Output the (x, y) coordinate of the center of the cell containing the given text.  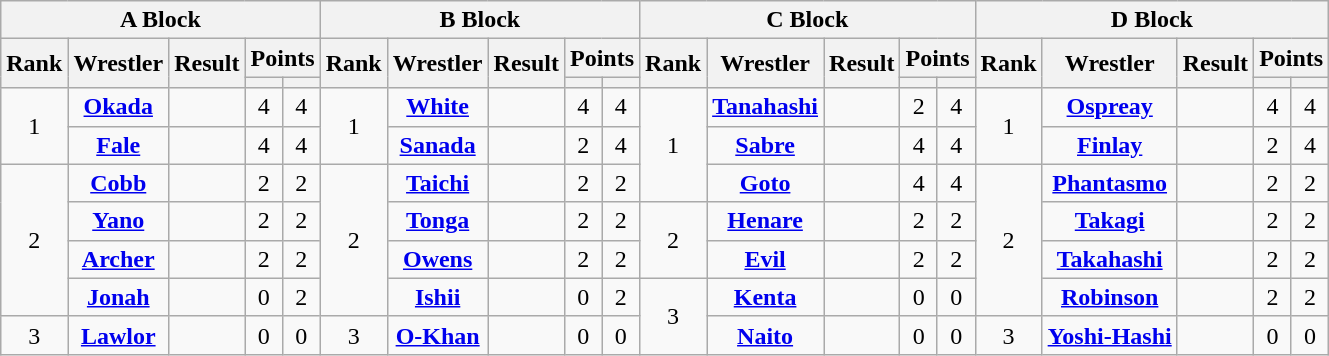
Kenta (766, 297)
Ishii (438, 297)
Evil (766, 259)
Lawlor (118, 335)
Finlay (1110, 145)
Okada (118, 107)
Henare (766, 221)
Phantasmo (1110, 183)
B Block (480, 20)
Robinson (1110, 297)
Sanada (438, 145)
Takahashi (1110, 259)
Goto (766, 183)
C Block (808, 20)
Taichi (438, 183)
Fale (118, 145)
D Block (1152, 20)
Yoshi-Hashi (1110, 335)
Yano (118, 221)
A Block (160, 20)
Archer (118, 259)
Cobb (118, 183)
Naito (766, 335)
Ospreay (1110, 107)
Sabre (766, 145)
Tonga (438, 221)
Jonah (118, 297)
O-Khan (438, 335)
Owens (438, 259)
White (438, 107)
Tanahashi (766, 107)
Takagi (1110, 221)
